Extract the [x, y] coordinate from the center of the cell holding the provided text.  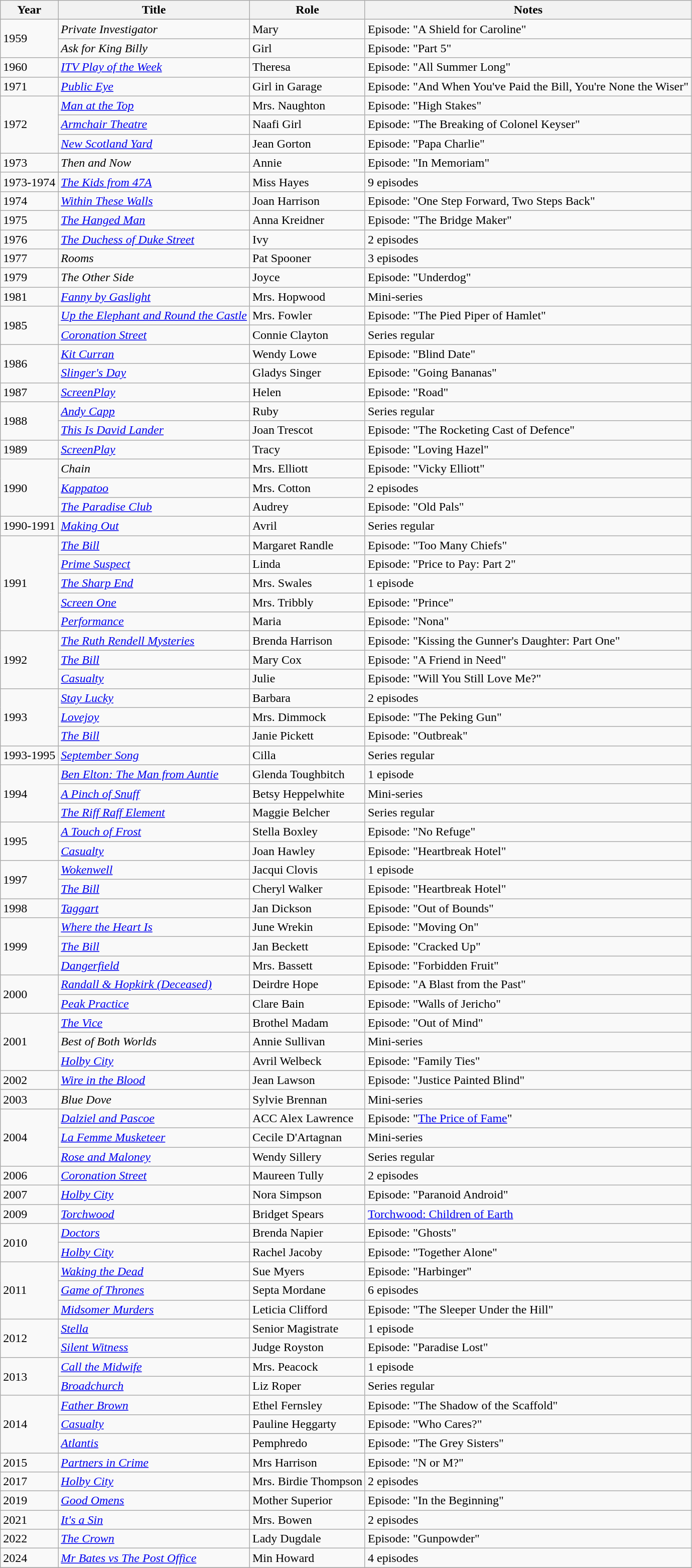
The Vice [154, 1023]
1981 [29, 297]
1990 [29, 488]
Episode: "Too Many Chiefs" [528, 545]
1986 [29, 364]
Episode: "The Grey Sisters" [528, 1443]
Episode: "Justice Painted Blind" [528, 1080]
Ben Elton: The Man from Auntie [154, 774]
Man at the Top [154, 105]
Where the Heart Is [154, 927]
Rose and Maloney [154, 1156]
Public Eye [154, 86]
Ruby [307, 411]
Episode: "Walls of Jericho" [528, 1004]
Doctors [154, 1233]
Episode: "High Stakes" [528, 105]
Glenda Toughbitch [307, 774]
1975 [29, 220]
Kappatoo [154, 488]
Episode: "Price to Pay: Part 2" [528, 564]
Lovejoy [154, 717]
Year [29, 10]
Episode: "Who Cares?" [528, 1424]
1998 [29, 908]
September Song [154, 755]
Mrs. Naughton [307, 105]
Partners in Crime [154, 1463]
Mrs. Dimmock [307, 717]
1960 [29, 67]
1976 [29, 239]
1971 [29, 86]
Helen [307, 392]
Janie Pickett [307, 736]
Brenda Harrison [307, 641]
Jan Beckett [307, 946]
2021 [29, 1520]
1959 [29, 39]
Naafi Girl [307, 125]
Episode: "Nona" [528, 622]
Joan Harrison [307, 201]
Theresa [307, 67]
Episode: "Harbinger" [528, 1271]
Episode: "Together Alone" [528, 1252]
Mother Superior [307, 1501]
Episode: "A Shield for Caroline" [528, 29]
Father Brown [154, 1405]
Episode: "Paranoid Android" [528, 1195]
2007 [29, 1195]
1999 [29, 946]
Senior Magistrate [307, 1329]
2012 [29, 1338]
2019 [29, 1501]
1988 [29, 421]
Armchair Theatre [154, 125]
Episode: "Forbidden Fruit" [528, 966]
Fanny by Gaslight [154, 297]
Ivy [307, 239]
Rachel Jacoby [307, 1252]
Stella Boxley [307, 831]
Waking the Dead [154, 1271]
1991 [29, 583]
Mr Bates vs The Post Office [154, 1558]
Jean Lawson [307, 1080]
Audrey [307, 507]
Nora Simpson [307, 1195]
Episode: "Underdog" [528, 278]
New Scotland Yard [154, 144]
2014 [29, 1424]
Mrs. Tribbly [307, 602]
Episode: "The Rocketing Cast of Defence" [528, 430]
1993 [29, 717]
2009 [29, 1214]
Episode: "Paradise Lost" [528, 1348]
Prime Suspect [154, 564]
Episode: "The Sleeper Under the Hill" [528, 1309]
Episode: "Out of Mind" [528, 1023]
Mrs. Cotton [307, 488]
Randall & Hopkirk (Deceased) [154, 985]
Min Howard [307, 1558]
2002 [29, 1080]
2015 [29, 1463]
Sue Myers [307, 1271]
2024 [29, 1558]
Mary Cox [307, 660]
June Wrekin [307, 927]
1979 [29, 278]
Episode: "Going Bananas" [528, 373]
Episode: "Vicky Elliott" [528, 468]
Performance [154, 622]
Chain [154, 468]
Tracy [307, 449]
Jean Gorton [307, 144]
9 episodes [528, 182]
Torchwood [154, 1214]
Slinger's Day [154, 373]
Episode: "Moving On" [528, 927]
Best of Both Worlds [154, 1042]
Clare Bain [307, 1004]
6 episodes [528, 1290]
Peak Practice [154, 1004]
Atlantis [154, 1443]
Dangerfield [154, 966]
1972 [29, 125]
Lady Dugdale [307, 1539]
Cilla [307, 755]
Joyce [307, 278]
Mrs. Hopwood [307, 297]
Episode: "The Breaking of Colonel Keyser" [528, 125]
Betsy Heppelwhite [307, 793]
Episode: "In the Beginning" [528, 1501]
Episode: "No Refuge" [528, 831]
Miss Hayes [307, 182]
Episode: "Papa Charlie" [528, 144]
Wire in the Blood [154, 1080]
1987 [29, 392]
2006 [29, 1176]
Episode: "Loving Hazel" [528, 449]
Making Out [154, 526]
Episode: "Gunpowder" [528, 1539]
Mrs. Birdie Thompson [307, 1482]
Septa Mordane [307, 1290]
Episode: "A Friend in Need" [528, 660]
Maureen Tully [307, 1176]
Liz Roper [307, 1386]
Episode: "N or M?" [528, 1463]
2013 [29, 1376]
Episode: "Part 5" [528, 48]
Gladys Singer [307, 373]
Mrs. Fowler [307, 316]
ITV Play of the Week [154, 67]
The Kids from 47A [154, 182]
Episode: "Out of Bounds" [528, 908]
Call the Midwife [154, 1367]
Mrs. Peacock [307, 1367]
Brothel Madam [307, 1023]
Episode: "Cracked Up" [528, 946]
This Is David Lander [154, 430]
Annie Sullivan [307, 1042]
La Femme Musketeer [154, 1137]
Judge Royston [307, 1348]
Broadchurch [154, 1386]
Jacqui Clovis [307, 870]
The Hanged Man [154, 220]
3 episodes [528, 259]
Episode: "The Bridge Maker" [528, 220]
Brenda Napier [307, 1233]
Kit Curran [154, 354]
Episode: "Will You Still Love Me?" [528, 679]
Avril Welbeck [307, 1061]
Annie [307, 163]
ACC Alex Lawrence [307, 1118]
1989 [29, 449]
1993-1995 [29, 755]
Title [154, 10]
Torchwood: Children of Earth [528, 1214]
2001 [29, 1042]
The Sharp End [154, 583]
Notes [528, 10]
Deirdre Hope [307, 985]
It's a Sin [154, 1520]
Avril [307, 526]
4 episodes [528, 1558]
2000 [29, 994]
Taggart [154, 908]
Leticia Clifford [307, 1309]
Stella [154, 1329]
1997 [29, 880]
Episode: "The Pied Piper of Hamlet" [528, 316]
Wendy Lowe [307, 354]
Episode: "Kissing the Gunner's Daughter: Part One" [528, 641]
Episode: "One Step Forward, Two Steps Back" [528, 201]
Episode: "Road" [528, 392]
Ethel Fernsley [307, 1405]
Ask for King Billy [154, 48]
Wendy Sillery [307, 1156]
Wokenwell [154, 870]
2022 [29, 1539]
Then and Now [154, 163]
Pauline Heggarty [307, 1424]
Sylvie Brennan [307, 1099]
Episode: "The Price of Fame" [528, 1118]
Good Omens [154, 1501]
Maria [307, 622]
Silent Witness [154, 1348]
Girl [307, 48]
Private Investigator [154, 29]
Connie Clayton [307, 335]
Joan Hawley [307, 851]
1985 [29, 325]
Mrs. Bassett [307, 966]
The Crown [154, 1539]
2011 [29, 1290]
2017 [29, 1482]
The Duchess of Duke Street [154, 239]
1973 [29, 163]
Role [307, 10]
Pemphredo [307, 1443]
Joan Trescot [307, 430]
Episode: "A Blast from the Past" [528, 985]
Mrs Harrison [307, 1463]
Andy Capp [154, 411]
Episode: "Prince" [528, 602]
Episode: "And When You've Paid the Bill, You're None the Wiser" [528, 86]
The Riff Raff Element [154, 812]
A Pinch of Snuff [154, 793]
Episode: "Outbreak" [528, 736]
Maggie Belcher [307, 812]
Blue Dove [154, 1099]
Anna Kreidner [307, 220]
Stay Lucky [154, 698]
2004 [29, 1137]
Game of Thrones [154, 1290]
1994 [29, 793]
Girl in Garage [307, 86]
1974 [29, 201]
Julie [307, 679]
Bridget Spears [307, 1214]
Episode: "Family Ties" [528, 1061]
Episode: "The Shadow of the Scaffold" [528, 1405]
Episode: "In Memoriam" [528, 163]
A Touch of Frost [154, 831]
The Paradise Club [154, 507]
1992 [29, 660]
2010 [29, 1243]
Mrs. Elliott [307, 468]
Barbara [307, 698]
Dalziel and Pascoe [154, 1118]
Mary [307, 29]
Episode: "Ghosts" [528, 1233]
Cheryl Walker [307, 889]
Cecile D'Artagnan [307, 1137]
Episode: "Blind Date" [528, 354]
Midsomer Murders [154, 1309]
1977 [29, 259]
Episode: "All Summer Long" [528, 67]
1990-1991 [29, 526]
Up the Elephant and Round the Castle [154, 316]
Mrs. Swales [307, 583]
Pat Spooner [307, 259]
The Other Side [154, 278]
Within These Walls [154, 201]
1995 [29, 841]
Screen One [154, 602]
Rooms [154, 259]
Jan Dickson [307, 908]
Episode: "Old Pals" [528, 507]
2003 [29, 1099]
The Ruth Rendell Mysteries [154, 641]
Episode: "The Peking Gun" [528, 717]
Margaret Randle [307, 545]
Mrs. Bowen [307, 1520]
Linda [307, 564]
1973-1974 [29, 182]
